Search for the cell housing the specified text and yield its (X, Y) center coordinate. 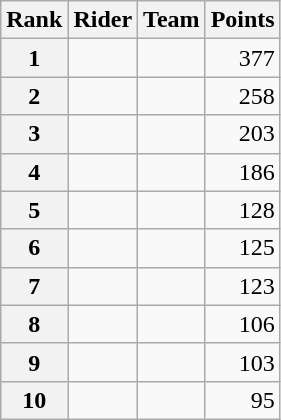
186 (242, 172)
128 (242, 210)
106 (242, 324)
7 (34, 286)
125 (242, 248)
123 (242, 286)
4 (34, 172)
9 (34, 362)
3 (34, 134)
95 (242, 400)
5 (34, 210)
Rider (103, 20)
Rank (34, 20)
Points (242, 20)
103 (242, 362)
258 (242, 96)
10 (34, 400)
8 (34, 324)
1 (34, 58)
6 (34, 248)
Team (172, 20)
377 (242, 58)
203 (242, 134)
2 (34, 96)
